Return the [x, y] coordinate for the center point of the cell that contains the specified text.  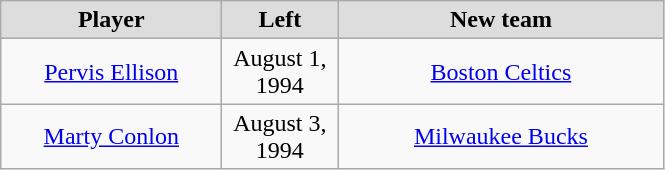
Boston Celtics [501, 72]
August 3, 1994 [280, 136]
Player [112, 20]
Pervis Ellison [112, 72]
August 1, 1994 [280, 72]
Milwaukee Bucks [501, 136]
Left [280, 20]
Marty Conlon [112, 136]
New team [501, 20]
